Determine the [X, Y] coordinate at the center of the cell enclosing the given text.  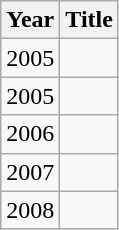
2008 [30, 210]
2006 [30, 134]
Year [30, 20]
2007 [30, 172]
Title [90, 20]
